Scan for the cell matching the given text and deliver its [X, Y] coordinate at center. 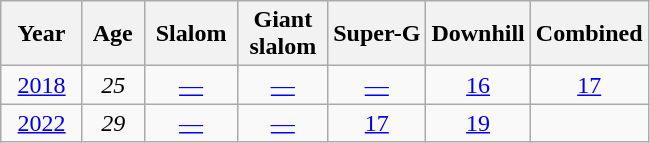
Downhill [478, 34]
Year [42, 34]
Combined [589, 34]
2022 [42, 123]
Slalom [191, 34]
Giant slalom [283, 34]
19 [478, 123]
Super-G [377, 34]
16 [478, 85]
29 [113, 123]
Age [113, 34]
2018 [42, 85]
25 [113, 85]
